Extract the (X, Y) coordinate from the center of the cell holding the provided text.  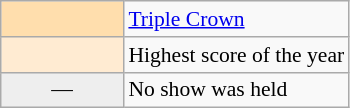
No show was held (236, 90)
Highest score of the year (236, 55)
Triple Crown (236, 19)
— (62, 90)
